Capture the cell that displays the provided text and extract its (X, Y) central coordinate. 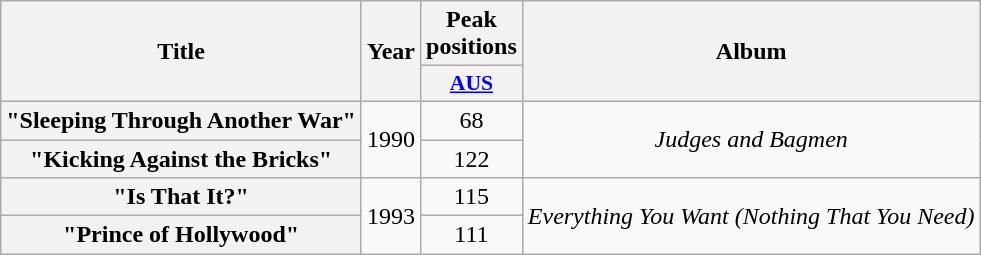
1993 (390, 216)
Year (390, 52)
Peak positions (472, 34)
122 (472, 159)
68 (472, 120)
Everything You Want (Nothing That You Need) (751, 216)
"Sleeping Through Another War" (182, 120)
Title (182, 52)
115 (472, 197)
1990 (390, 139)
"Kicking Against the Bricks" (182, 159)
111 (472, 235)
Album (751, 52)
Judges and Bagmen (751, 139)
AUS (472, 84)
"Prince of Hollywood" (182, 235)
"Is That It?" (182, 197)
